Output the (x, y) coordinate of the center of the cell containing the given text.  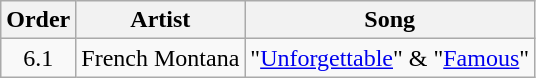
6.1 (38, 58)
Song (390, 20)
Artist (160, 20)
French Montana (160, 58)
Order (38, 20)
"Unforgettable" & "Famous" (390, 58)
